Locate the cell with the specified text and output its [X, Y] center coordinate. 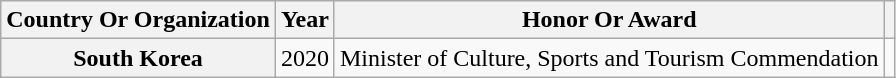
Year [304, 20]
Minister of Culture, Sports and Tourism Commendation [609, 58]
2020 [304, 58]
South Korea [138, 58]
Honor Or Award [609, 20]
Country Or Organization [138, 20]
